Identify which cell holds the provided text, then report its [x, y] central coordinate. 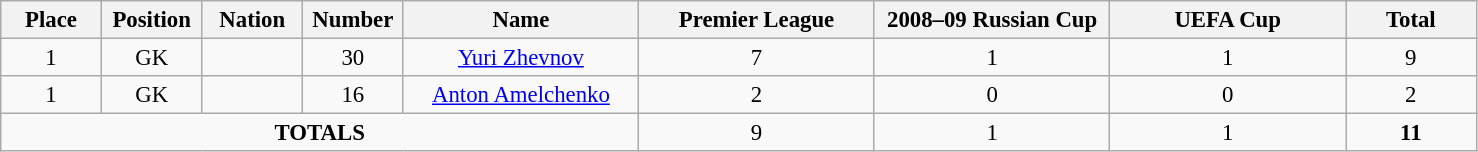
30 [354, 58]
TOTALS [320, 133]
Premier League [757, 20]
Nation [252, 20]
Place [52, 20]
Name [521, 20]
Number [354, 20]
UEFA Cup [1228, 20]
16 [354, 95]
2008–09 Russian Cup [992, 20]
Anton Amelchenko [521, 95]
Yuri Zhevnov [521, 58]
7 [757, 58]
Total [1412, 20]
11 [1412, 133]
Position [152, 20]
